From the cell containing the given text, extract its center point as (X, Y) coordinate. 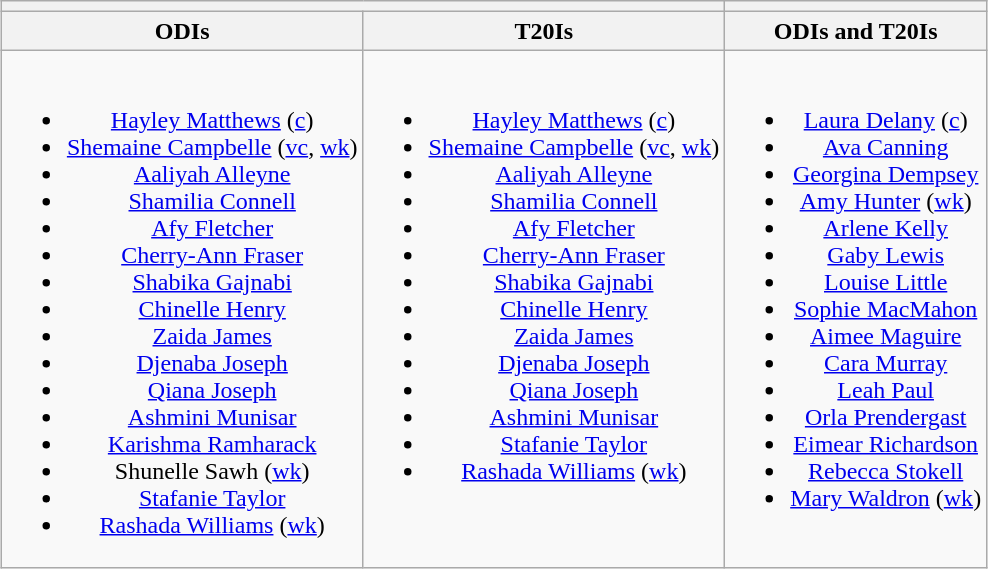
ODIs (182, 31)
ODIs and T20Is (856, 31)
T20Is (544, 31)
